Identify which cell holds the provided text, then report its (X, Y) central coordinate. 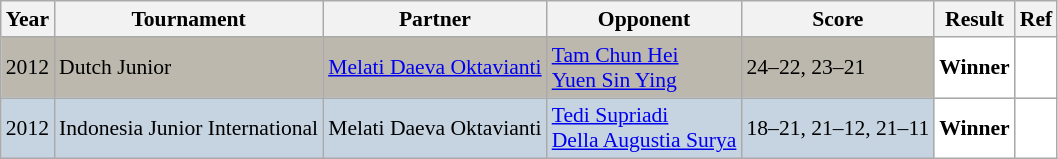
Indonesia Junior International (188, 128)
Dutch Junior (188, 68)
Ref (1036, 19)
Opponent (644, 19)
Year (28, 19)
Score (838, 19)
Tam Chun Hei Yuen Sin Ying (644, 68)
Result (974, 19)
Partner (435, 19)
Tournament (188, 19)
18–21, 21–12, 21–11 (838, 128)
Tedi Supriadi Della Augustia Surya (644, 128)
24–22, 23–21 (838, 68)
